Capture the cell that displays the provided text and extract its (x, y) central coordinate. 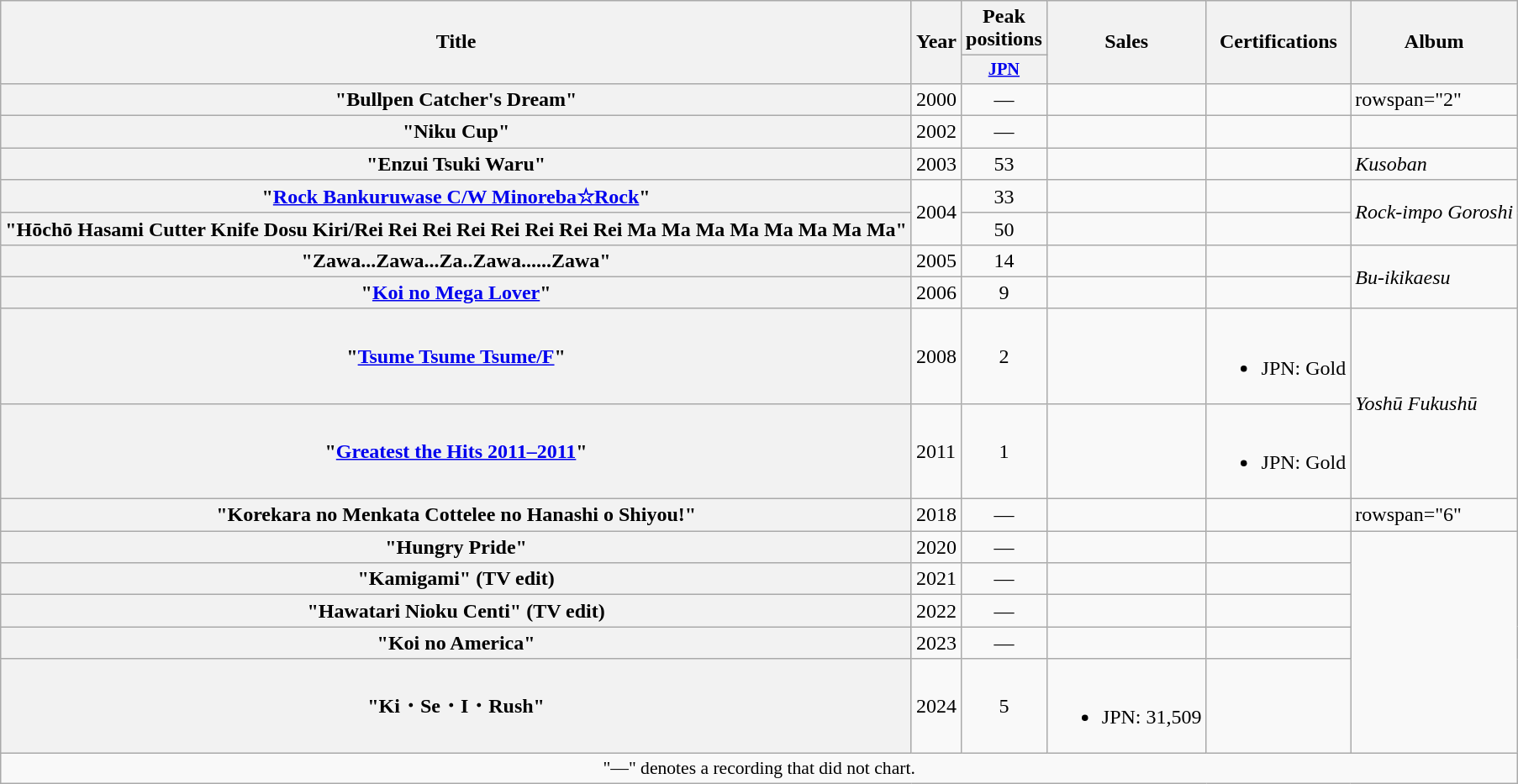
JPN: 31,509 (1126, 706)
Sales (1126, 42)
rowspan="6" (1434, 515)
"Hōchō Hasami Cutter Knife Dosu Kiri/Rei Rei Rei Rei Rei Rei Rei Rei Ma Ma Ma Ma Ma Ma Ma Ma" (456, 229)
"Greatest the Hits 2011–2011" (456, 450)
2018 (936, 515)
2004 (936, 213)
"Koi no America" (456, 643)
"Hawatari Nioku Centi" (TV edit) (456, 611)
Title (456, 42)
2022 (936, 611)
"—" denotes a recording that did not chart. (760, 769)
"Zawa...Zawa...Za..Zawa......Zawa" (456, 260)
14 (1004, 260)
Certifications (1278, 42)
Year (936, 42)
"Koi no Mega Lover" (456, 292)
Bu-ikikaesu (1434, 276)
"Ki・Se・I・Rush" (456, 706)
"Niku Cup" (456, 132)
2000 (936, 99)
Peakpositions (1004, 29)
Album (1434, 42)
5 (1004, 706)
Yoshū Fukushū (1434, 403)
2024 (936, 706)
2005 (936, 260)
"Rock Bankuruwase C/W Minoreba☆Rock" (456, 197)
2023 (936, 643)
"Bullpen Catcher's Dream" (456, 99)
2011 (936, 450)
2021 (936, 579)
"Korekara no Menkata Cottelee no Hanashi o Shiyou!" (456, 515)
50 (1004, 229)
"Enzui Tsuki Waru" (456, 164)
rowspan="2" (1434, 99)
1 (1004, 450)
"Kamigami" (TV edit) (456, 579)
2020 (936, 547)
2003 (936, 164)
Rock-impo Goroshi (1434, 213)
2 (1004, 356)
2002 (936, 132)
2008 (936, 356)
JPN (1004, 70)
Kusoban (1434, 164)
2006 (936, 292)
33 (1004, 197)
53 (1004, 164)
9 (1004, 292)
"Hungry Pride" (456, 547)
"Tsume Tsume Tsume/F" (456, 356)
